Search for the cell housing the specified text and yield its (x, y) center coordinate. 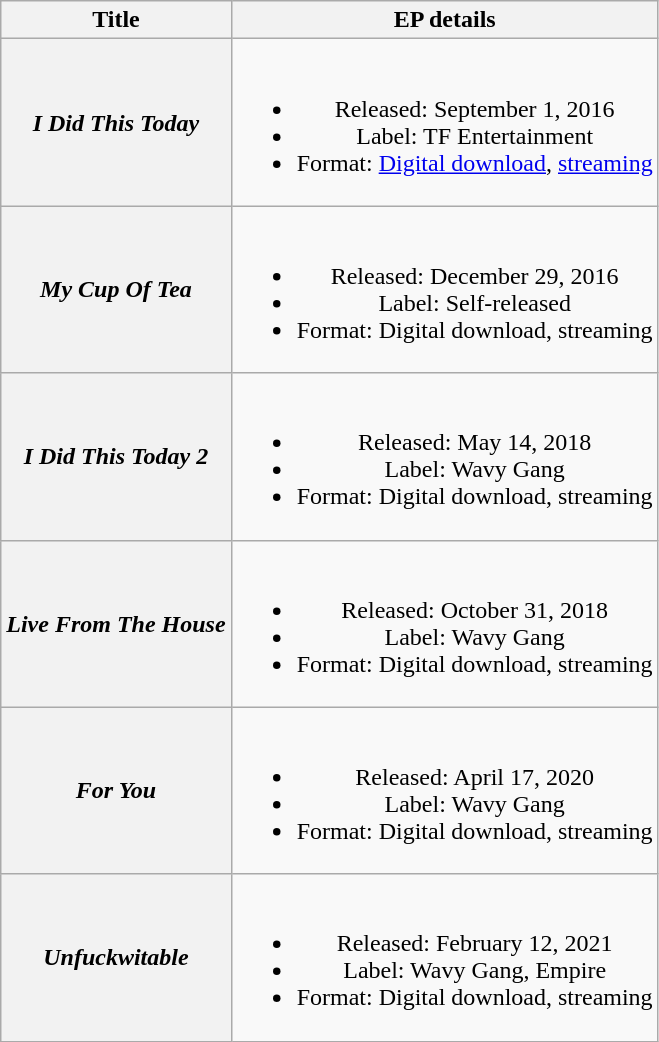
Released: February 12, 2021Label: Wavy Gang, EmpireFormat: Digital download, streaming (444, 958)
I Did This Today 2 (116, 456)
Released: December 29, 2016Label: Self-releasedFormat: Digital download, streaming (444, 290)
For You (116, 790)
My Cup Of Tea (116, 290)
Unfuckwitable (116, 958)
Released: May 14, 2018Label: Wavy GangFormat: Digital download, streaming (444, 456)
Title (116, 20)
I Did This Today (116, 122)
Released: September 1, 2016Label: TF EntertainmentFormat: Digital download, streaming (444, 122)
EP details (444, 20)
Released: October 31, 2018Label: Wavy GangFormat: Digital download, streaming (444, 624)
Released: April 17, 2020Label: Wavy GangFormat: Digital download, streaming (444, 790)
Live From The House (116, 624)
